Return the [x, y] coordinate for the center point of the cell that contains the specified text.  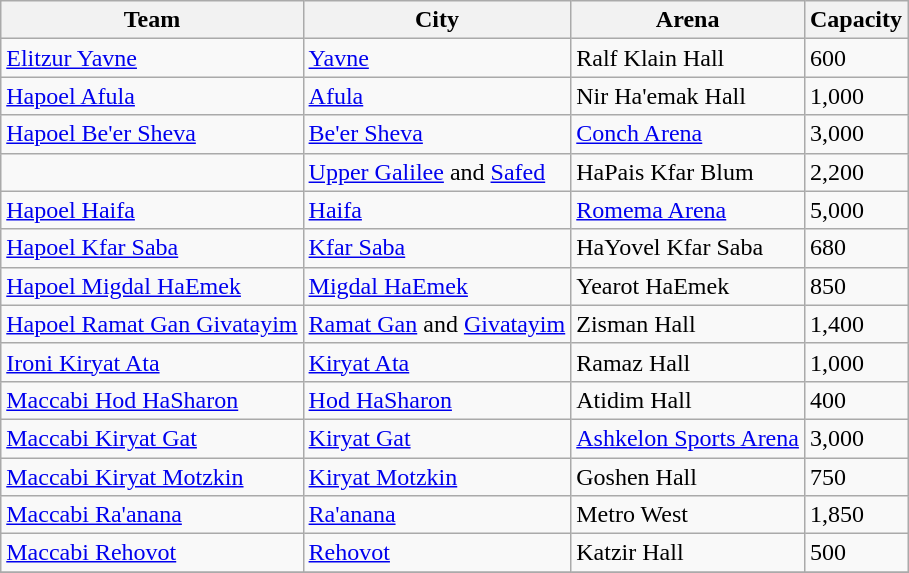
Arena [688, 20]
Maccabi Kiryat Motzkin [152, 477]
Ashkelon Sports Arena [688, 438]
Maccabi Hod HaSharon [152, 400]
Rehovot [437, 553]
Atidim Hall [688, 400]
Ironi Kiryat Ata [152, 362]
Maccabi Ra'anana [152, 515]
Hapoel Migdal HaEmek [152, 286]
Katzir Hall [688, 553]
Be'er Sheva [437, 134]
HaPais Kfar Blum [688, 172]
Nir Ha'emak Hall [688, 96]
Team [152, 20]
Metro West [688, 515]
Kiryat Gat [437, 438]
Hapoel Ramat Gan Givatayim [152, 324]
Kfar Saba [437, 248]
City [437, 20]
Goshen Hall [688, 477]
HaYovel Kfar Saba [688, 248]
Migdal HaEmek [437, 286]
Upper Galilee and Safed [437, 172]
Yearot HaEmek [688, 286]
Ramat Gan and Givatayim [437, 324]
Ramaz Hall [688, 362]
Maccabi Rehovot [152, 553]
Romema Arena [688, 210]
750 [856, 477]
Haifa [437, 210]
Elitzur Yavne [152, 58]
Capacity [856, 20]
600 [856, 58]
2,200 [856, 172]
500 [856, 553]
400 [856, 400]
Kiryat Motzkin [437, 477]
5,000 [856, 210]
680 [856, 248]
Hapoel Be'er Sheva [152, 134]
Ra'anana [437, 515]
Ralf Klain Hall [688, 58]
Zisman Hall [688, 324]
Hod HaSharon [437, 400]
Maccabi Kiryat Gat [152, 438]
Conch Arena [688, 134]
1,850 [856, 515]
1,400 [856, 324]
Hapoel Afula [152, 96]
Kiryat Ata [437, 362]
850 [856, 286]
Yavne [437, 58]
Hapoel Haifa [152, 210]
Hapoel Kfar Saba [152, 248]
Afula [437, 96]
